Provide the (X, Y) coordinate of the cell's center where the given text is located.  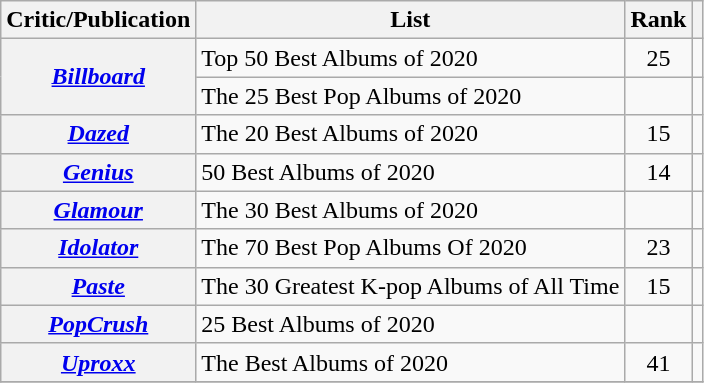
41 (658, 362)
Genius (98, 172)
Top 50 Best Albums of 2020 (410, 58)
The 20 Best Albums of 2020 (410, 134)
25 Best Albums of 2020 (410, 324)
Uproxx (98, 362)
Idolator (98, 248)
50 Best Albums of 2020 (410, 172)
The 70 Best Pop Albums Of 2020 (410, 248)
Glamour (98, 210)
The 30 Best Albums of 2020 (410, 210)
The 30 Greatest K-pop Albums of All Time (410, 286)
Critic/Publication (98, 20)
List (410, 20)
Billboard (98, 77)
Dazed (98, 134)
14 (658, 172)
Paste (98, 286)
The Best Albums of 2020 (410, 362)
25 (658, 58)
23 (658, 248)
The 25 Best Pop Albums of 2020 (410, 96)
Rank (658, 20)
PopCrush (98, 324)
